Determine the [X, Y] coordinate at the center of the cell enclosing the given text.  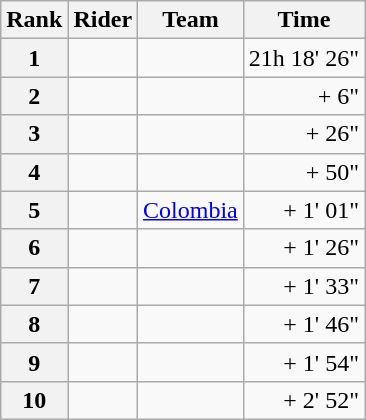
6 [34, 248]
1 [34, 58]
Rider [103, 20]
+ 1' 54" [304, 362]
+ 26" [304, 134]
21h 18' 26" [304, 58]
3 [34, 134]
+ 1' 46" [304, 324]
Team [191, 20]
8 [34, 324]
7 [34, 286]
4 [34, 172]
2 [34, 96]
+ 1' 33" [304, 286]
Rank [34, 20]
10 [34, 400]
Time [304, 20]
9 [34, 362]
5 [34, 210]
+ 50" [304, 172]
Colombia [191, 210]
+ 1' 26" [304, 248]
+ 6" [304, 96]
+ 1' 01" [304, 210]
+ 2' 52" [304, 400]
